Return [X, Y] of the center of cell containing provided text 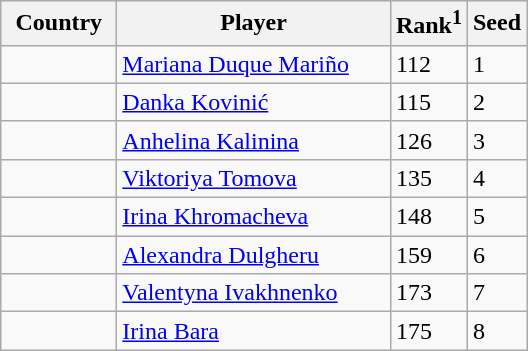
Mariana Duque Mariño [254, 64]
3 [496, 140]
175 [428, 331]
5 [496, 217]
173 [428, 293]
7 [496, 293]
8 [496, 331]
Viktoriya Tomova [254, 178]
Player [254, 24]
159 [428, 255]
Irina Bara [254, 331]
Valentyna Ivakhnenko [254, 293]
Alexandra Dulgheru [254, 255]
4 [496, 178]
115 [428, 102]
Seed [496, 24]
148 [428, 217]
135 [428, 178]
126 [428, 140]
Anhelina Kalinina [254, 140]
Irina Khromacheva [254, 217]
6 [496, 255]
2 [496, 102]
112 [428, 64]
Danka Kovinić [254, 102]
1 [496, 64]
Country [59, 24]
Rank1 [428, 24]
